Pinpoint the cell where the given text exists, returning its [x, y] midpoint coordinate. 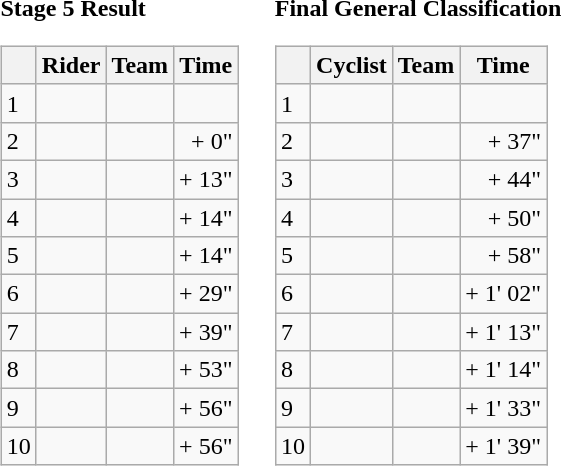
Cyclist [352, 65]
+ 50" [504, 217]
+ 44" [504, 179]
+ 1' 13" [504, 332]
Rider [71, 65]
+ 0" [206, 141]
+ 1' 39" [504, 446]
+ 58" [504, 256]
+ 53" [206, 370]
+ 1' 02" [504, 294]
+ 1' 14" [504, 370]
+ 29" [206, 294]
+ 1' 33" [504, 408]
+ 39" [206, 332]
+ 37" [504, 141]
+ 13" [206, 179]
